Output the (x, y) coordinate of the center of the cell containing the given text.  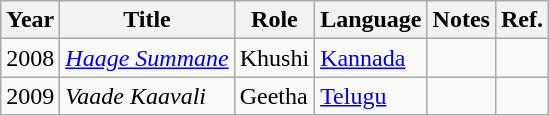
Kannada (371, 58)
Notes (461, 20)
Role (274, 20)
Vaade Kaavali (147, 96)
Haage Summane (147, 58)
Geetha (274, 96)
Telugu (371, 96)
Year (30, 20)
Ref. (522, 20)
Language (371, 20)
Title (147, 20)
Khushi (274, 58)
2009 (30, 96)
2008 (30, 58)
